Provide the [X, Y] coordinate of the cell's center where the given text is located.  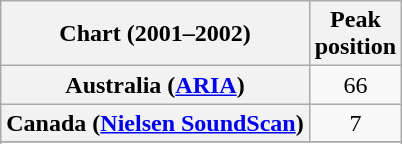
Peakposition [355, 34]
Australia (ARIA) [155, 85]
7 [355, 123]
Canada (Nielsen SoundScan) [155, 123]
66 [355, 85]
Chart (2001–2002) [155, 34]
